Detect which cell encompasses the target text, then output its (x, y) center coordinate. 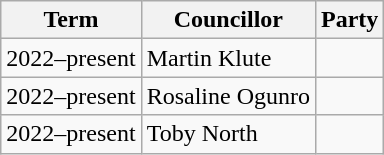
Party (349, 20)
Term (71, 20)
Toby North (228, 134)
Martin Klute (228, 58)
Rosaline Ogunro (228, 96)
Councillor (228, 20)
